Search for the cell housing the specified text and yield its [x, y] center coordinate. 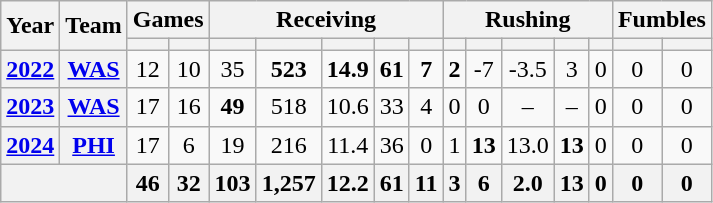
Year [30, 26]
2022 [30, 69]
2.0 [528, 183]
10.6 [348, 107]
19 [232, 145]
1 [454, 145]
13.0 [528, 145]
36 [392, 145]
11 [426, 183]
523 [288, 69]
1,257 [288, 183]
Fumbles [662, 20]
10 [188, 69]
2 [454, 69]
35 [232, 69]
16 [188, 107]
32 [188, 183]
Receiving [326, 20]
46 [148, 183]
-7 [484, 69]
14.9 [348, 69]
11.4 [348, 145]
Games [168, 20]
2023 [30, 107]
PHI [94, 145]
Team [94, 26]
12.2 [348, 183]
Rushing [528, 20]
216 [288, 145]
518 [288, 107]
2024 [30, 145]
33 [392, 107]
12 [148, 69]
49 [232, 107]
4 [426, 107]
-3.5 [528, 69]
103 [232, 183]
7 [426, 69]
